Extract the (X, Y) coordinate from the center of the cell holding the provided text.  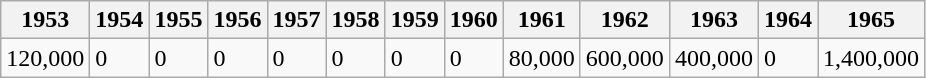
1965 (872, 20)
1957 (296, 20)
1963 (714, 20)
1962 (624, 20)
1953 (46, 20)
1960 (474, 20)
1955 (178, 20)
80,000 (542, 58)
1,400,000 (872, 58)
1959 (414, 20)
400,000 (714, 58)
120,000 (46, 58)
600,000 (624, 58)
1954 (120, 20)
1961 (542, 20)
1964 (788, 20)
1958 (356, 20)
1956 (238, 20)
